For the text-containing cell, return its midpoint in (X, Y) coordinate format. 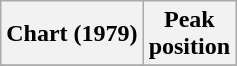
Chart (1979) (72, 34)
Peakposition (189, 34)
